Scan for the cell matching the given text and deliver its [x, y] coordinate at center. 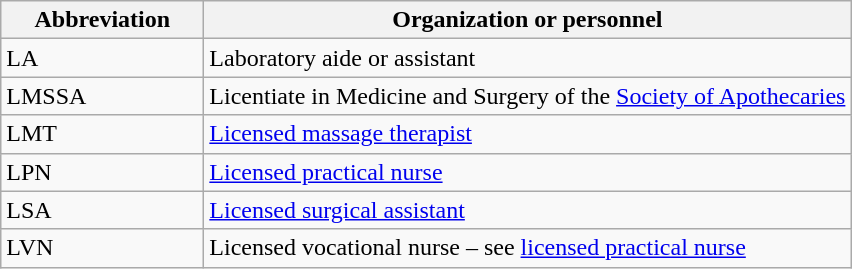
Licensed vocational nurse – see licensed practical nurse [528, 248]
LMSSA [102, 96]
LA [102, 58]
LSA [102, 210]
LVN [102, 248]
Licentiate in Medicine and Surgery of the Society of Apothecaries [528, 96]
LMT [102, 134]
Laboratory aide or assistant [528, 58]
Abbreviation [102, 20]
Licensed practical nurse [528, 172]
LPN [102, 172]
Licensed massage therapist [528, 134]
Organization or personnel [528, 20]
Licensed surgical assistant [528, 210]
